Detect which cell encompasses the target text, then output its [X, Y] center coordinate. 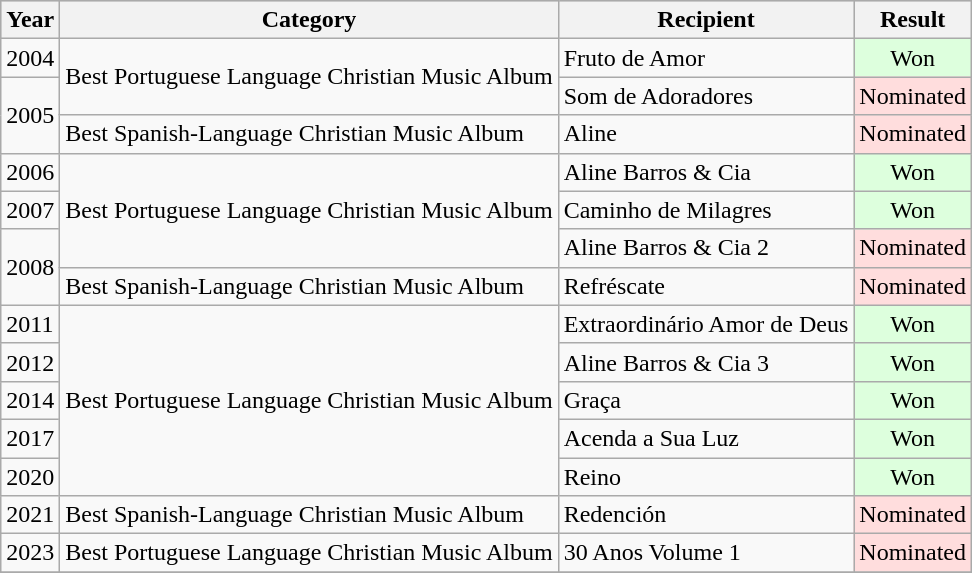
Som de Adoradores [706, 96]
Result [913, 20]
Year [30, 20]
Aline Barros & Cia 3 [706, 362]
Aline Barros & Cia 2 [706, 248]
2023 [30, 553]
2007 [30, 210]
Aline Barros & Cia [706, 172]
Aline [706, 134]
2006 [30, 172]
2011 [30, 324]
Caminho de Milagres [706, 210]
2020 [30, 477]
2005 [30, 115]
Redención [706, 515]
2017 [30, 438]
Reino [706, 477]
Recipient [706, 20]
2008 [30, 267]
2012 [30, 362]
2004 [30, 58]
Acenda a Sua Luz [706, 438]
Extraordinário Amor de Deus [706, 324]
Fruto de Amor [706, 58]
2021 [30, 515]
Graça [706, 400]
30 Anos Volume 1 [706, 553]
Refréscate [706, 286]
2014 [30, 400]
Category [309, 20]
